Provide the [X, Y] coordinate of the cell's center where the given text is located.  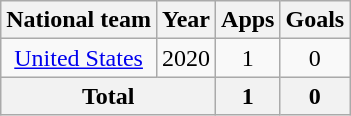
National team [79, 20]
Goals [315, 20]
United States [79, 58]
Apps [248, 20]
2020 [186, 58]
Year [186, 20]
Total [108, 96]
